Return [x, y] of the center of cell containing provided text 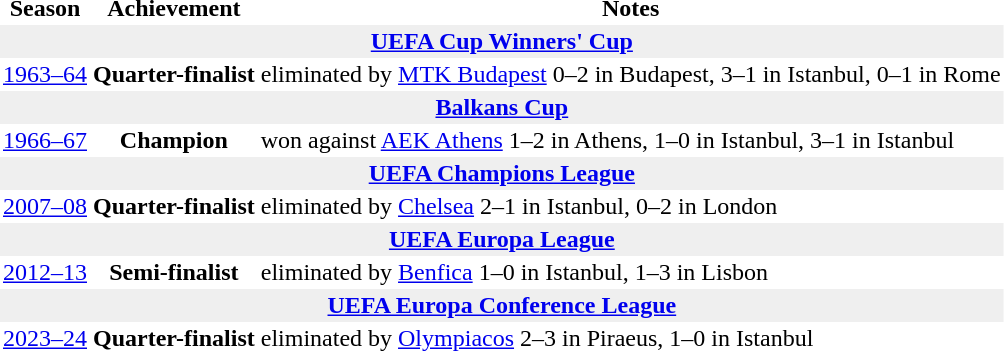
2007–08 [45, 206]
eliminated by Chelsea 2–1 in Istanbul, 0–2 in London [631, 206]
UEFA Europa League [502, 240]
eliminated by Benfica 1–0 in Istanbul, 1–3 in Lisbon [631, 272]
Balkans Cup [502, 108]
UEFA Champions League [502, 174]
UEFA Europa Conference League [502, 306]
Semi-finalist [174, 272]
Champion [174, 140]
1966–67 [45, 140]
eliminated by MTK Budapest 0–2 in Budapest, 3–1 in Istanbul, 0–1 in Rome [631, 74]
UEFA Cup Winners' Cup [502, 42]
1963–64 [45, 74]
2012–13 [45, 272]
won against AEK Athens 1–2 in Athens, 1–0 in Istanbul, 3–1 in Istanbul [631, 140]
